From the cell containing the given text, extract its center point as (x, y) coordinate. 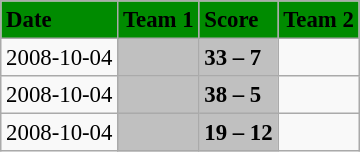
33 – 7 (238, 57)
Team 1 (158, 20)
38 – 5 (238, 95)
Team 2 (318, 20)
Score (238, 20)
Date (60, 20)
19 – 12 (238, 133)
